From the cell containing the given text, extract its center point as [X, Y] coordinate. 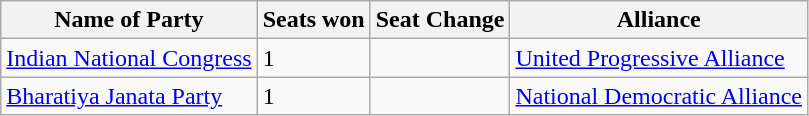
Seats won [314, 20]
Bharatiya Janata Party [129, 96]
National Democratic Alliance [659, 96]
Alliance [659, 20]
Name of Party [129, 20]
Indian National Congress [129, 58]
United Progressive Alliance [659, 58]
Seat Change [440, 20]
